Output the [X, Y] coordinate of the center of the cell containing the given text.  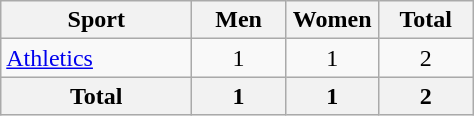
Men [239, 20]
Women [332, 20]
Sport [96, 20]
Athletics [96, 58]
